Locate the cell with the specified text and output its (x, y) center coordinate. 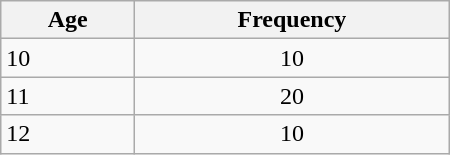
20 (292, 96)
11 (68, 96)
Frequency (292, 20)
12 (68, 134)
Age (68, 20)
